For the text-containing cell, return its midpoint in (X, Y) coordinate format. 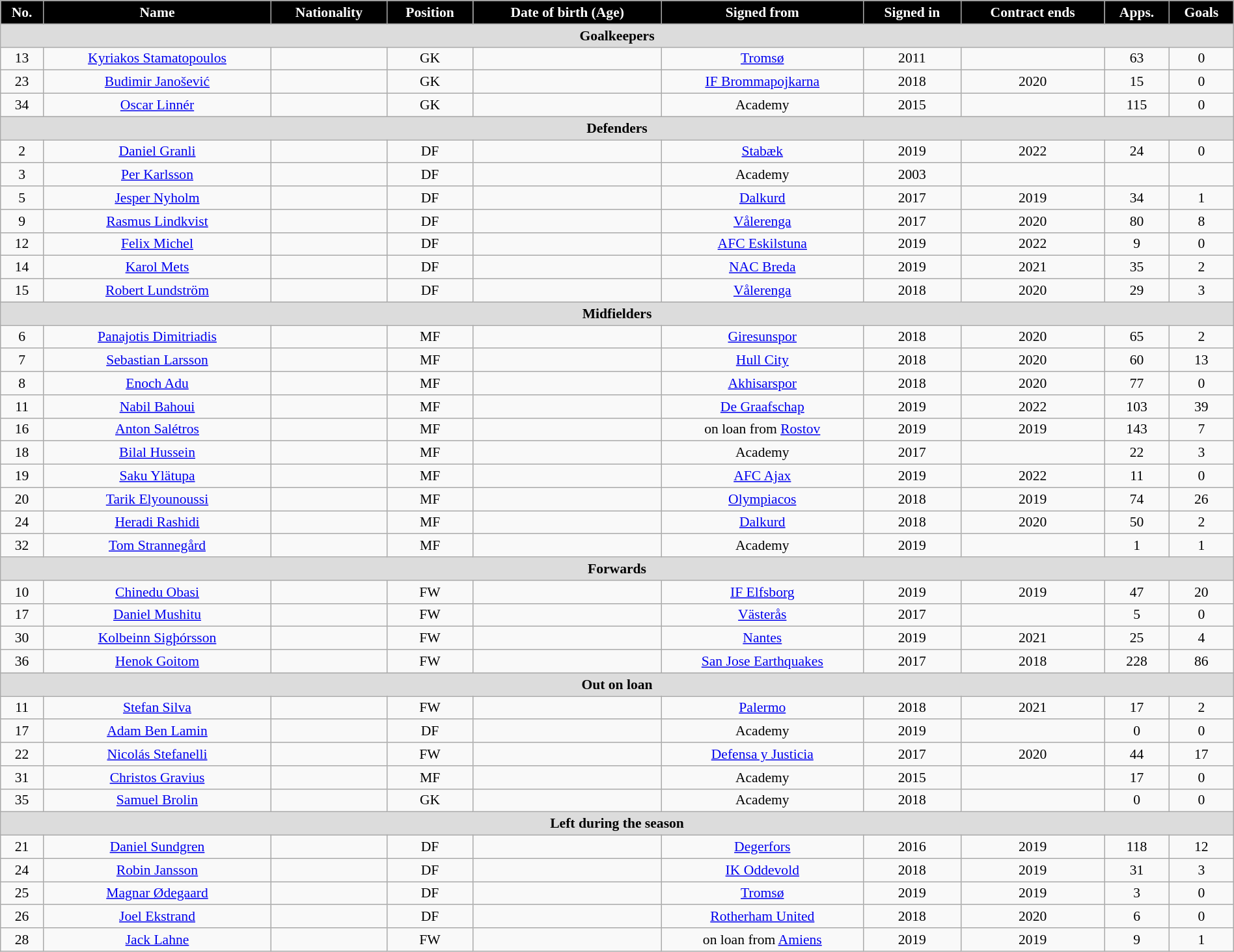
Nationality (329, 12)
29 (1137, 291)
Position (430, 12)
Stefan Silva (158, 708)
2011 (912, 59)
Saku Ylätupa (158, 476)
30 (22, 638)
on loan from Rostov (763, 429)
Per Karlsson (158, 175)
Contract ends (1033, 12)
44 (1137, 754)
Defensa y Justicia (763, 754)
Chinedu Obasi (158, 592)
Robert Lundström (158, 291)
Nicolás Stefanelli (158, 754)
Kolbeinn Sigþórsson (158, 638)
Midfielders (617, 314)
on loan from Amiens (763, 940)
IK Oddevold (763, 870)
Anton Salétros (158, 429)
2003 (912, 175)
Goals (1201, 12)
32 (22, 546)
Jesper Nyholm (158, 198)
47 (1137, 592)
14 (22, 267)
AFC Eskilstuna (763, 244)
86 (1201, 662)
De Graafschap (763, 407)
63 (1137, 59)
28 (22, 940)
Robin Jansson (158, 870)
60 (1137, 360)
Giresunspor (763, 337)
Akhisarspor (763, 383)
Left during the season (617, 824)
Palermo (763, 708)
Name (158, 12)
Felix Michel (158, 244)
Samuel Brolin (158, 800)
Daniel Mushitu (158, 615)
Adam Ben Lamin (158, 731)
143 (1137, 429)
103 (1137, 407)
Olympiacos (763, 499)
Budimir Janošević (158, 82)
Rasmus Lindkvist (158, 221)
Joel Ekstrand (158, 917)
Tom Strannegård (158, 546)
115 (1137, 105)
No. (22, 12)
2016 (912, 847)
Forwards (617, 569)
Signed in (912, 12)
Enoch Adu (158, 383)
16 (22, 429)
18 (22, 453)
39 (1201, 407)
Jack Lahne (158, 940)
74 (1137, 499)
AFC Ajax (763, 476)
Defenders (617, 128)
4 (1201, 638)
Tarik Elyounoussi (158, 499)
Karol Mets (158, 267)
Oscar Linnér (158, 105)
Nantes (763, 638)
Christos Gravius (158, 778)
IF Brommapojkarna (763, 82)
Signed from (763, 12)
Heradi Rashidi (158, 523)
21 (22, 847)
Rotherham United (763, 917)
Nabil Bahoui (158, 407)
118 (1137, 847)
228 (1137, 662)
San Jose Earthquakes (763, 662)
77 (1137, 383)
Bilal Hussein (158, 453)
50 (1137, 523)
Kyriakos Stamatopoulos (158, 59)
Date of birth (Age) (568, 12)
Goalkeepers (617, 36)
Daniel Sundgren (158, 847)
Henok Goitom (158, 662)
NAC Breda (763, 267)
36 (22, 662)
Stabæk (763, 152)
Panajotis Dimitriadis (158, 337)
Hull City (763, 360)
23 (22, 82)
Daniel Granli (158, 152)
Out on loan (617, 685)
Apps. (1137, 12)
19 (22, 476)
Sebastian Larsson (158, 360)
Degerfors (763, 847)
10 (22, 592)
IF Elfsborg (763, 592)
Magnar Ødegaard (158, 893)
65 (1137, 337)
Västerås (763, 615)
80 (1137, 221)
